Determine the (x, y) coordinate at the center of the cell enclosing the given text.  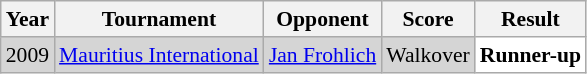
Score (428, 19)
Runner-up (530, 55)
Walkover (428, 55)
Year (28, 19)
Opponent (322, 19)
Result (530, 19)
Mauritius International (159, 55)
Tournament (159, 19)
2009 (28, 55)
Jan Frohlich (322, 55)
